Determine the (X, Y) coordinate at the center of the cell enclosing the given text.  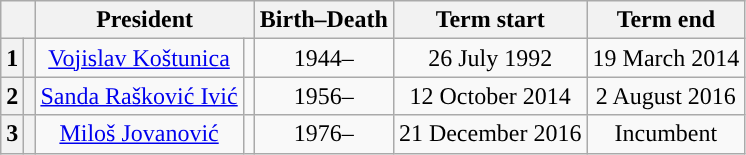
19 March 2014 (666, 58)
Incumbent (666, 134)
Birth–Death (324, 20)
3 (12, 134)
2 (12, 96)
Miloš Jovanović (139, 134)
Term end (666, 20)
1976– (324, 134)
Vojislav Koštunica (139, 58)
1944– (324, 58)
12 October 2014 (490, 96)
21 December 2016 (490, 134)
1 (12, 58)
26 July 1992 (490, 58)
1956– (324, 96)
Sanda Rašković Ivić (139, 96)
Term start (490, 20)
2 August 2016 (666, 96)
President (144, 20)
